For the text-containing cell, return its midpoint in (x, y) coordinate format. 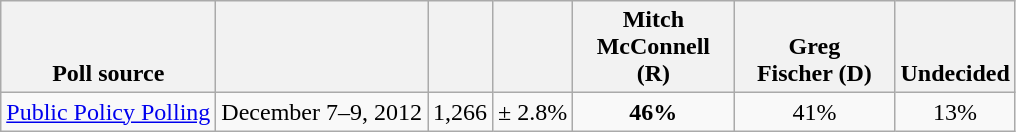
Poll source (108, 47)
± 2.8% (533, 112)
1,266 (460, 112)
46% (654, 112)
GregFischer (D) (814, 47)
13% (955, 112)
Public Policy Polling (108, 112)
41% (814, 112)
December 7–9, 2012 (322, 112)
MitchMcConnell (R) (654, 47)
Undecided (955, 47)
